Identify which cell holds the provided text, then report its (x, y) central coordinate. 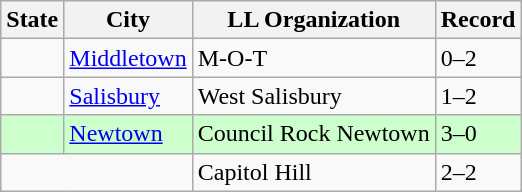
Council Rock Newtown (314, 134)
M-O-T (314, 58)
2–2 (478, 172)
Middletown (128, 58)
Salisbury (128, 96)
1–2 (478, 96)
City (128, 20)
Capitol Hill (314, 172)
West Salisbury (314, 96)
LL Organization (314, 20)
Newtown (128, 134)
3–0 (478, 134)
State (32, 20)
Record (478, 20)
0–2 (478, 58)
